Determine the (x, y) coordinate at the center of the cell enclosing the given text.  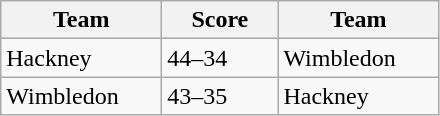
44–34 (220, 58)
43–35 (220, 96)
Score (220, 20)
